For the text-containing cell, return its midpoint in [x, y] coordinate format. 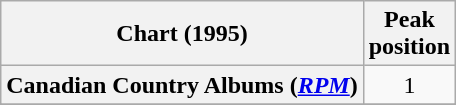
1 [409, 85]
Peakposition [409, 34]
Canadian Country Albums (RPM) [182, 85]
Chart (1995) [182, 34]
